Find where the given text appears and provide that cell's center as [x, y] coordinate. 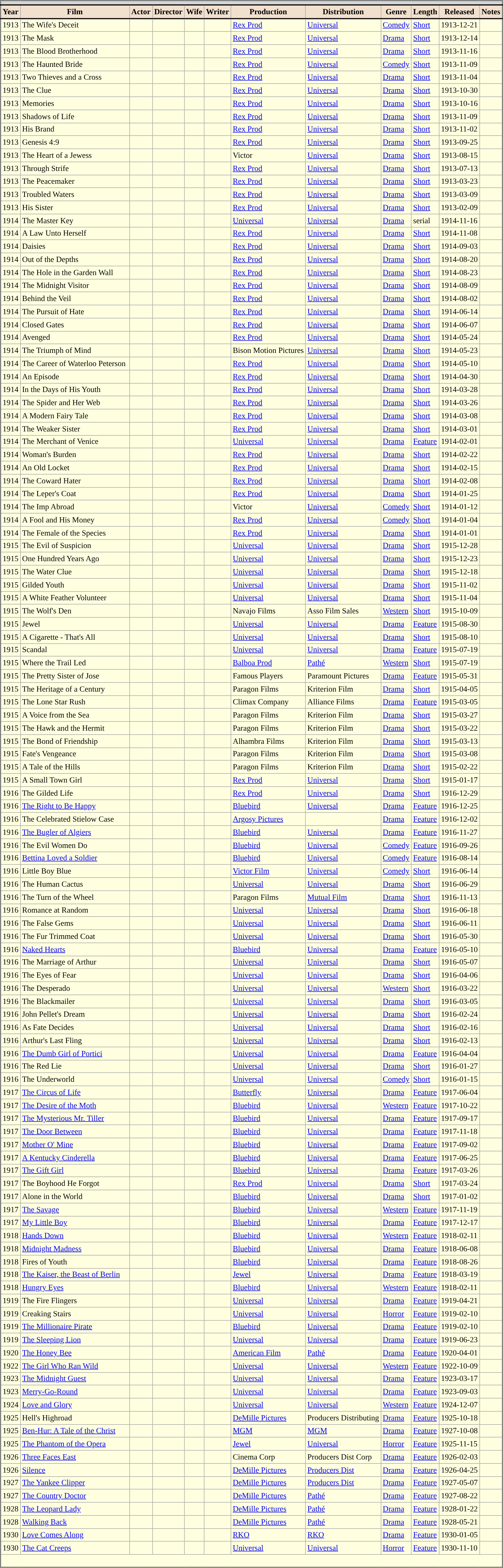
Hungry Eyes [75, 1288]
Avenged [75, 338]
The Yankee Clipper [75, 1483]
1915-04-05 [460, 689]
The Wolf's Den [75, 611]
1915-12-18 [460, 572]
1916-03-05 [460, 1001]
1920 [11, 1353]
1916-05-10 [460, 949]
1920-04-01 [460, 1353]
A Small Town Girl [75, 780]
The Imp Abroad [75, 507]
1917-11-19 [460, 1210]
American Film [268, 1353]
1913-11-02 [460, 129]
1916-06-18 [460, 910]
serial [425, 221]
1913-12-21 [460, 25]
The Evil Women Do [75, 845]
Producers Distributing [343, 1418]
Producers Dist Corp [343, 1457]
Creaking Stairs [75, 1314]
1918-06-08 [460, 1249]
1914-03-01 [460, 429]
1930-01-05 [460, 1535]
The Master Key [75, 221]
Love and Glory [75, 1405]
1914-03-08 [460, 416]
1916-04-04 [460, 1054]
1913-10-30 [460, 91]
Released [460, 12]
The Midnight Visitor [75, 286]
The Triumph of Mind [75, 351]
An Old Locket [75, 468]
The Honey Bee [75, 1353]
1927-10-08 [460, 1431]
The Peacemaker [75, 182]
1913-07-13 [460, 168]
1917-12-17 [460, 1223]
Daisies [75, 247]
The Leopard Lady [75, 1509]
The Heart of a Jewess [75, 156]
Naked Hearts [75, 949]
The Hole in the Garden Wall [75, 273]
Balboa Prod [268, 663]
1913-02-09 [460, 208]
1915-02-22 [460, 767]
Alliance Films [343, 702]
One Hundred Years Ago [75, 559]
1916-01-27 [460, 1066]
The Wife's Deceit [75, 25]
A Fool and His Money [75, 520]
The Celebrated Stielow Case [75, 819]
The Desire of the Moth [75, 1105]
The Sleeping Lion [75, 1340]
1915-03-22 [460, 728]
A Cigarette - That's All [75, 637]
1915-12-28 [460, 546]
1914-03-28 [460, 390]
Troubled Waters [75, 195]
Gilded Youth [75, 585]
Love Comes Along [75, 1535]
1927-08-22 [460, 1496]
1914-02-08 [460, 481]
1915-03-27 [460, 715]
1916-11-13 [460, 897]
His Brand [75, 129]
Fires of Youth [75, 1262]
The Pursuit of Hate [75, 312]
Wife [194, 12]
Walking Back [75, 1522]
Hell's Highroad [75, 1418]
The Dumb Girl of Portici [75, 1054]
Famous Players [268, 676]
1926-04-25 [460, 1470]
1919-04-21 [460, 1301]
The Weaker Sister [75, 429]
Closed Gates [75, 325]
Romance at Random [75, 910]
1914-01-04 [460, 520]
1923-09-03 [460, 1392]
1914-08-02 [460, 299]
John Pellet's Dream [75, 1015]
The Haunted Bride [75, 64]
1919-06-23 [460, 1340]
1927-05-07 [460, 1483]
1913-11-16 [460, 52]
1916-09-26 [460, 845]
Fate's Vengeance [75, 754]
1930-11-10 [460, 1548]
1914-06-14 [460, 312]
Two Thieves and a Cross [75, 77]
Where the Trail Led [75, 663]
The Girl Who Ran Wild [75, 1366]
The Evil of Suspicion [75, 546]
Argosy Pictures [268, 819]
1916-06-11 [460, 924]
1913-10-16 [460, 103]
1916-05-07 [460, 962]
1917-06-25 [460, 1158]
Through Strife [75, 168]
1914-05-24 [460, 338]
The Lone Star Rush [75, 702]
1915-12-23 [460, 559]
Woman's Burden [75, 455]
1914-01-01 [460, 533]
Butterfly [268, 1093]
Genre [396, 12]
1918-08-26 [460, 1262]
Arthur's Last Fling [75, 1040]
The Blackmailer [75, 1001]
As Fate Decides [75, 1028]
1917-09-02 [460, 1145]
Distribution [343, 12]
Bison Motion Pictures [268, 351]
1914-05-23 [460, 351]
The False Gems [75, 924]
1913-11-04 [460, 77]
1913-12-14 [460, 38]
The Hawk and the Hermit [75, 728]
A White Feather Volunteer [75, 598]
1914-02-15 [460, 468]
The Desperado [75, 989]
1922-10-09 [460, 1366]
The Bugler of Algiers [75, 832]
In the Days of His Youth [75, 390]
Cinema Corp [268, 1457]
1914-02-01 [460, 442]
Out of the Depths [75, 260]
The Merchant of Venice [75, 442]
The Fire Flingers [75, 1301]
1916-06-29 [460, 884]
The Gilded Life [75, 793]
1914-01-25 [460, 494]
The Country Doctor [75, 1496]
1915-03-13 [460, 741]
The Clue [75, 91]
Little Boy Blue [75, 871]
A Law Unto Herself [75, 233]
1917-09-17 [460, 1119]
1915-08-10 [460, 637]
Silence [75, 1470]
The Blood Brotherhood [75, 52]
1917-11-18 [460, 1132]
1913-09-25 [460, 142]
My Little Boy [75, 1223]
Behind the Veil [75, 299]
1915-08-30 [460, 624]
Mutual Film [343, 897]
Midnight Madness [75, 1249]
Paramount Pictures [343, 676]
The Phantom of the Opera [75, 1444]
1917-06-04 [460, 1093]
1914-02-22 [460, 455]
An Episode [75, 377]
Memories [75, 103]
1918-03-19 [460, 1275]
1915-11-02 [460, 585]
1914-09-03 [460, 247]
Writer [218, 12]
The Coward Hater [75, 481]
A Modern Fairy Tale [75, 416]
1914-06-07 [460, 325]
1916-04-06 [460, 975]
The Marriage of Arthur [75, 962]
The Gift Girl [75, 1171]
1915-03-08 [460, 754]
1915-05-31 [460, 676]
A Tale of the Hills [75, 767]
1914-11-16 [460, 221]
1926-02-03 [460, 1457]
Length [425, 12]
The Midnight Guest [75, 1379]
The Right to Be Happy [75, 806]
1915-03-05 [460, 702]
The Red Lie [75, 1066]
Production [268, 12]
The Heritage of a Century [75, 689]
1916-05-30 [460, 936]
The Water Clue [75, 572]
Actor [141, 12]
Scandal [75, 650]
Bettina Loved a Soldier [75, 858]
The Boyhood He Forgot [75, 1184]
1917-10-22 [460, 1105]
1913-03-09 [460, 195]
1916-12-02 [460, 819]
Three Faces East [75, 1457]
1914-04-30 [460, 377]
The Eyes of Fear [75, 975]
Year [11, 12]
1924-12-07 [460, 1405]
1916-01-15 [460, 1080]
1914-08-09 [460, 286]
Alone in the World [75, 1197]
The Door Between [75, 1132]
The Bond of Friendship [75, 741]
1915-11-04 [460, 598]
The Female of the Species [75, 533]
Navajo Films [268, 611]
The Millionaire Pirate [75, 1327]
1915-10-09 [460, 611]
The Mask [75, 38]
The Fur Trimmed Coat [75, 936]
Shadows of Life [75, 117]
The Savage [75, 1210]
The Human Cactus [75, 884]
1923-03-17 [460, 1379]
The Circus of Life [75, 1093]
1916-06-14 [460, 871]
1913-03-23 [460, 182]
1915-01-17 [460, 780]
1916-12-29 [460, 793]
1917-01-02 [460, 1197]
Merry-Go-Round [75, 1392]
Alhambra Films [268, 741]
Film [75, 12]
The Pretty Sister of Jose [75, 676]
The Kaiser, the Beast of Berlin [75, 1275]
Notes [491, 12]
1916-02-13 [460, 1040]
1916-11-27 [460, 832]
1914-08-23 [460, 273]
1916-03-22 [460, 989]
1917-03-26 [460, 1171]
Asso Film Sales [343, 611]
1916-12-25 [460, 806]
1916-08-14 [460, 858]
The Leper's Coat [75, 494]
1925-10-18 [460, 1418]
1914-11-08 [460, 233]
His Sister [75, 208]
A Voice from the Sea [75, 715]
A Kentucky Cinderella [75, 1158]
1914-05-10 [460, 364]
1924 [11, 1405]
1914-01-12 [460, 507]
Genesis 4:9 [75, 142]
1917-03-24 [460, 1184]
1914-08-20 [460, 260]
Director [168, 12]
1916-02-16 [460, 1028]
1916-02-24 [460, 1015]
The Underworld [75, 1080]
1925-11-15 [460, 1444]
Ben-Hur: A Tale of the Christ [75, 1431]
Hands Down [75, 1236]
Mother O' Mine [75, 1145]
1914-03-26 [460, 403]
1913-08-15 [460, 156]
1922 [11, 1366]
The Spider and Her Web [75, 403]
Victor Film [268, 871]
The Turn of the Wheel [75, 897]
Climax Company [268, 702]
1928-01-22 [460, 1509]
The Cat Creeps [75, 1548]
The Mysterious Mr. Tiller [75, 1119]
1928-05-21 [460, 1522]
The Career of Waterloo Peterson [75, 364]
